Identify which cell holds the provided text, then report its [X, Y] central coordinate. 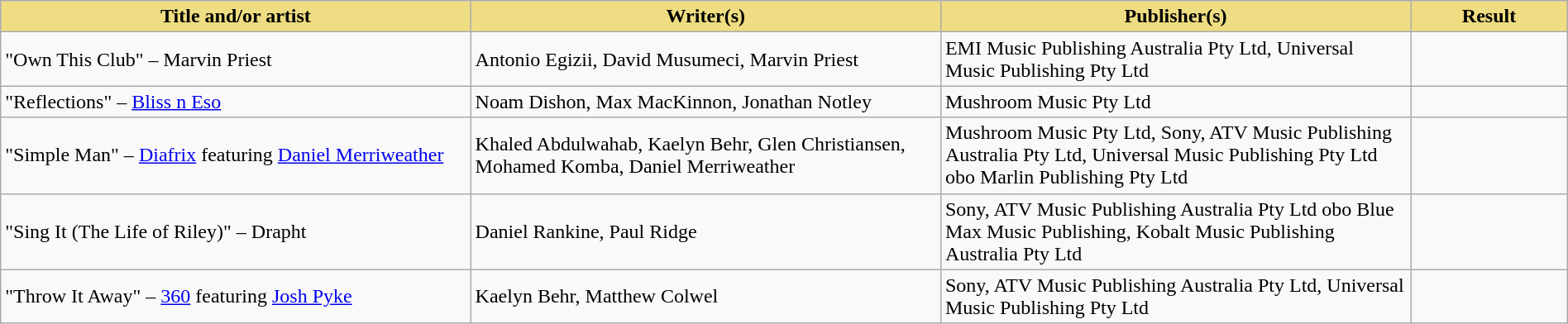
Mushroom Music Pty Ltd [1175, 102]
Daniel Rankine, Paul Ridge [705, 231]
"Own This Club" – Marvin Priest [236, 60]
"Sing It (The Life of Riley)" – Drapht [236, 231]
Writer(s) [705, 17]
Result [1489, 17]
Noam Dishon, Max MacKinnon, Jonathan Notley [705, 102]
"Reflections" – Bliss n Eso [236, 102]
EMI Music Publishing Australia Pty Ltd, Universal Music Publishing Pty Ltd [1175, 60]
Sony, ATV Music Publishing Australia Pty Ltd, Universal Music Publishing Pty Ltd [1175, 296]
Sony, ATV Music Publishing Australia Pty Ltd obo Blue Max Music Publishing, Kobalt Music Publishing Australia Pty Ltd [1175, 231]
"Simple Man" – Diafrix featuring Daniel Merriweather [236, 155]
Title and/or artist [236, 17]
Mushroom Music Pty Ltd, Sony, ATV Music Publishing Australia Pty Ltd, Universal Music Publishing Pty Ltd obo Marlin Publishing Pty Ltd [1175, 155]
Khaled Abdulwahab, Kaelyn Behr, Glen Christiansen, Mohamed Komba, Daniel Merriweather [705, 155]
Kaelyn Behr, Matthew Colwel [705, 296]
"Throw It Away" – 360 featuring Josh Pyke [236, 296]
Publisher(s) [1175, 17]
Antonio Egizii, David Musumeci, Marvin Priest [705, 60]
